Search for the cell housing the specified text and yield its [x, y] center coordinate. 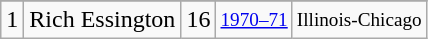
1970–71 [254, 20]
1 [12, 20]
16 [198, 20]
Illinois-Chicago [359, 20]
Rich Essington [102, 20]
